Return [X, Y] of the center of cell containing provided text 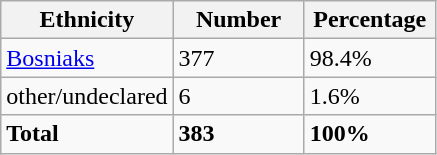
377 [238, 58]
383 [238, 134]
Percentage [370, 20]
Total [87, 134]
98.4% [370, 58]
6 [238, 96]
Bosniaks [87, 58]
Ethnicity [87, 20]
100% [370, 134]
1.6% [370, 96]
Number [238, 20]
other/undeclared [87, 96]
